Return (X, Y) of the center of cell containing provided text 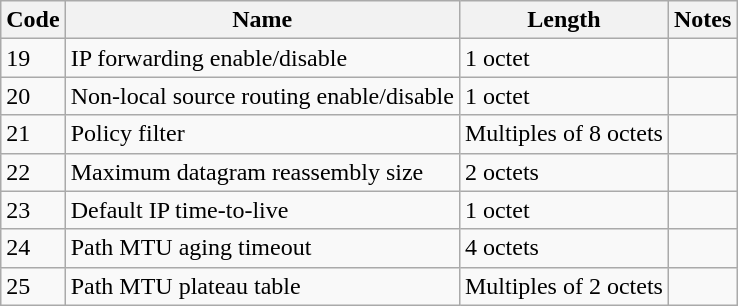
Length (564, 20)
Multiples of 8 octets (564, 134)
Path MTU plateau table (262, 286)
IP forwarding enable/disable (262, 58)
Policy filter (262, 134)
Multiples of 2 octets (564, 286)
2 octets (564, 172)
21 (33, 134)
Name (262, 20)
24 (33, 248)
Non-local source routing enable/disable (262, 96)
23 (33, 210)
25 (33, 286)
Maximum datagram reassembly size (262, 172)
Code (33, 20)
20 (33, 96)
Notes (702, 20)
19 (33, 58)
Path MTU aging timeout (262, 248)
4 octets (564, 248)
Default IP time-to-live (262, 210)
22 (33, 172)
